Identify which cell holds the provided text, then report its [X, Y] central coordinate. 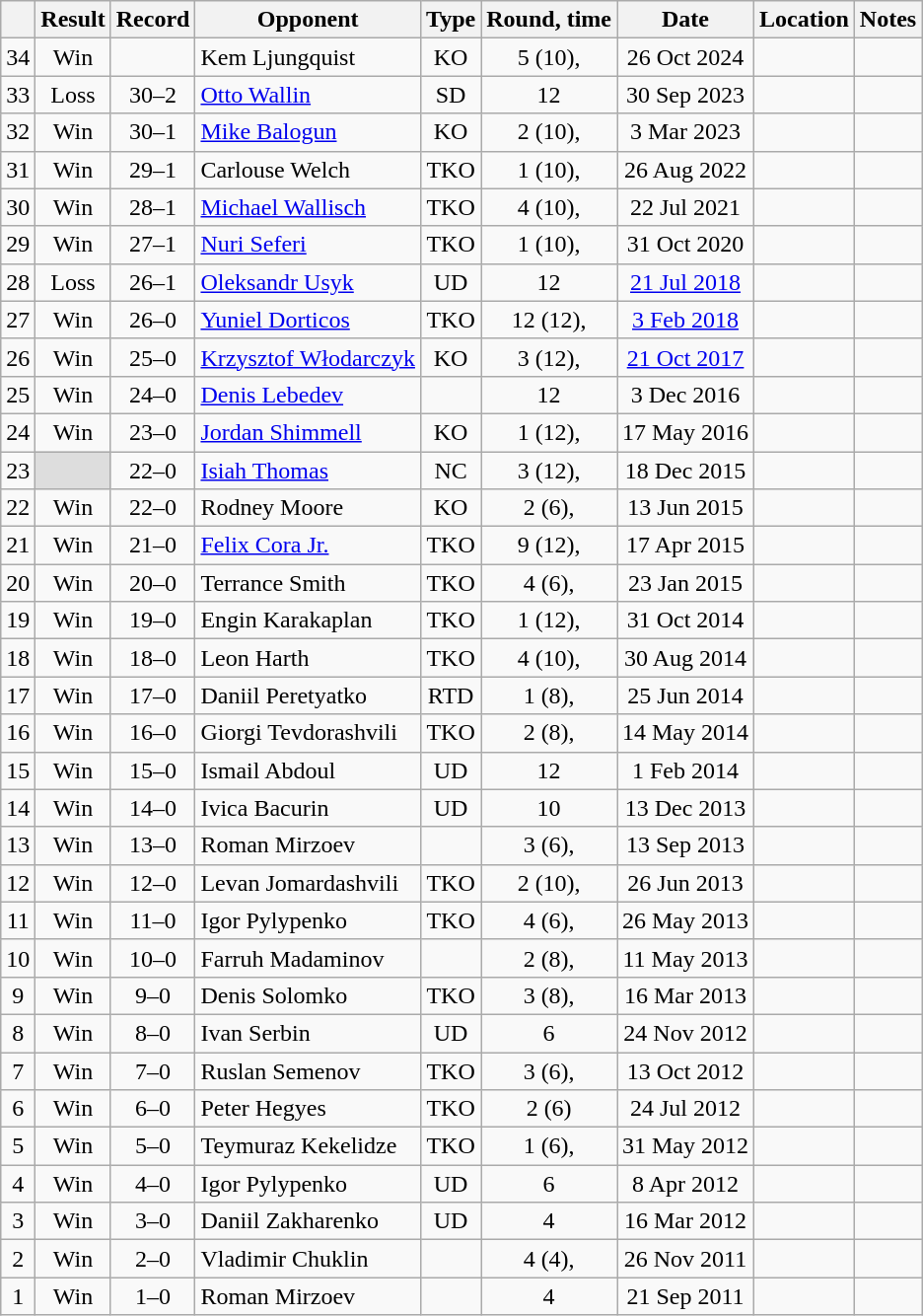
13 Jun 2015 [686, 508]
25 Jun 2014 [686, 695]
26 Nov 2011 [686, 1259]
13 Dec 2013 [686, 808]
23 Jan 2015 [686, 583]
26 Jun 2013 [686, 883]
17 Apr 2015 [686, 546]
2 (6) [549, 1109]
11–0 [153, 920]
21 [18, 546]
13 Oct 2012 [686, 1070]
25 [18, 395]
Notes [887, 20]
Felix Cora Jr. [308, 546]
22 [18, 508]
Otto Wallin [308, 95]
2 [18, 1259]
30–2 [153, 95]
1 [18, 1296]
17–0 [153, 695]
4–0 [153, 1184]
23–0 [153, 432]
19–0 [153, 621]
1 (6), [549, 1146]
11 [18, 920]
Krzysztof Włodarczyk [308, 357]
9 (12), [549, 546]
Ivan Serbin [308, 1033]
21 Jul 2018 [686, 282]
Vladimir Chuklin [308, 1259]
3–0 [153, 1221]
25–0 [153, 357]
32 [18, 132]
5 (10), [549, 57]
18 Dec 2015 [686, 471]
1–0 [153, 1296]
15 [18, 770]
8 [18, 1033]
14–0 [153, 808]
3 (8), [549, 995]
34 [18, 57]
Daniil Peretyatko [308, 695]
7–0 [153, 1070]
3 [18, 1221]
RTD [450, 695]
Teymuraz Kekelidze [308, 1146]
NC [450, 471]
1 (8), [549, 695]
Michael Wallisch [308, 207]
31 Oct 2014 [686, 621]
Opponent [308, 20]
2 (6), [549, 508]
29 [18, 245]
18 [18, 658]
24–0 [153, 395]
Date [686, 20]
30 Aug 2014 [686, 658]
16–0 [153, 733]
14 May 2014 [686, 733]
21 Oct 2017 [686, 357]
20 [18, 583]
8 Apr 2012 [686, 1184]
12–0 [153, 883]
19 [18, 621]
3 Dec 2016 [686, 395]
26 Aug 2022 [686, 170]
Denis Lebedev [308, 395]
Jordan Shimmell [308, 432]
3 Mar 2023 [686, 132]
Giorgi Tevdorashvili [308, 733]
16 Mar 2012 [686, 1221]
21–0 [153, 546]
10–0 [153, 958]
SD [450, 95]
17 May 2016 [686, 432]
13 Sep 2013 [686, 845]
15–0 [153, 770]
Isiah Thomas [308, 471]
4 (4), [549, 1259]
9–0 [153, 995]
Carlouse Welch [308, 170]
Peter Hegyes [308, 1109]
33 [18, 95]
Round, time [549, 20]
26 Oct 2024 [686, 57]
28–1 [153, 207]
Terrance Smith [308, 583]
Rodney Moore [308, 508]
26–0 [153, 320]
13–0 [153, 845]
5 [18, 1146]
13 [18, 845]
Ruslan Semenov [308, 1070]
Mike Balogun [308, 132]
Leon Harth [308, 658]
16 Mar 2013 [686, 995]
22 Jul 2021 [686, 207]
Ivica Bacurin [308, 808]
26–1 [153, 282]
Record [153, 20]
Farruh Madaminov [308, 958]
2–0 [153, 1259]
30 [18, 207]
14 [18, 808]
Type [450, 20]
8–0 [153, 1033]
23 [18, 471]
Levan Jomardashvili [308, 883]
27 [18, 320]
Kem Ljungquist [308, 57]
30 Sep 2023 [686, 95]
31 [18, 170]
Nuri Seferi [308, 245]
Result [73, 20]
16 [18, 733]
Yuniel Dorticos [308, 320]
18–0 [153, 658]
5–0 [153, 1146]
Engin Karakaplan [308, 621]
11 May 2013 [686, 958]
26 May 2013 [686, 920]
24 Jul 2012 [686, 1109]
21 Sep 2011 [686, 1296]
Daniil Zakharenko [308, 1221]
24 [18, 432]
7 [18, 1070]
9 [18, 995]
6–0 [153, 1109]
Ismail Abdoul [308, 770]
31 Oct 2020 [686, 245]
28 [18, 282]
1 Feb 2014 [686, 770]
20–0 [153, 583]
Denis Solomko [308, 995]
17 [18, 695]
27–1 [153, 245]
Location [805, 20]
26 [18, 357]
3 Feb 2018 [686, 320]
12 (12), [549, 320]
30–1 [153, 132]
24 Nov 2012 [686, 1033]
29–1 [153, 170]
Oleksandr Usyk [308, 282]
31 May 2012 [686, 1146]
